Provide the (x, y) coordinate of the cell's center where the given text is located.  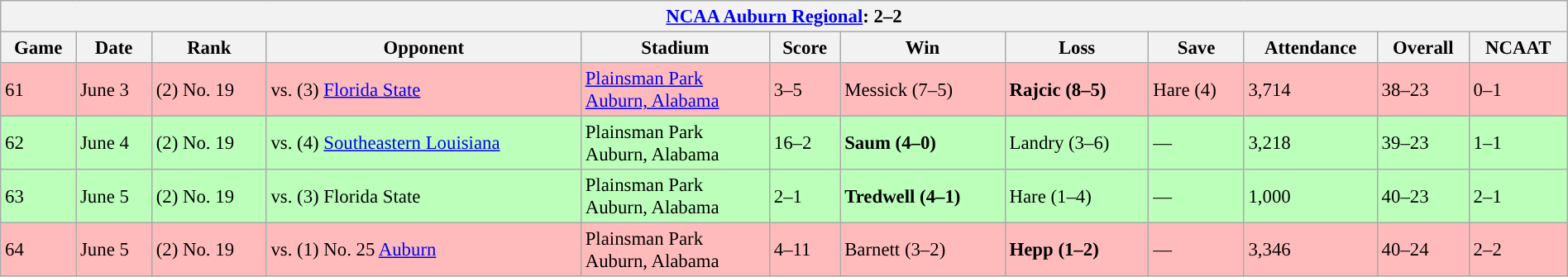
62 (38, 144)
40–23 (1422, 197)
1–1 (1518, 144)
Messick (7–5) (923, 89)
Attendance (1310, 47)
Tredwell (4–1) (923, 197)
vs. (1) No. 25 Auburn (423, 250)
Saum (4–0) (923, 144)
63 (38, 197)
vs. (4) Southeastern Louisiana (423, 144)
Date (114, 47)
Save (1196, 47)
Rajcic (8–5) (1077, 89)
64 (38, 250)
0–1 (1518, 89)
3–5 (804, 89)
38–23 (1422, 89)
Hare (4) (1196, 89)
Barnett (3–2) (923, 250)
4–11 (804, 250)
NCAAT (1518, 47)
61 (38, 89)
Opponent (423, 47)
Score (804, 47)
16–2 (804, 144)
3,714 (1310, 89)
Rank (208, 47)
Game (38, 47)
39–23 (1422, 144)
June 4 (114, 144)
Win (923, 47)
Hepp (1–2) (1077, 250)
Landry (3–6) (1077, 144)
3,218 (1310, 144)
Loss (1077, 47)
June 3 (114, 89)
NCAA Auburn Regional: 2–2 (784, 17)
40–24 (1422, 250)
Hare (1–4) (1077, 197)
1,000 (1310, 197)
3,346 (1310, 250)
Overall (1422, 47)
2–2 (1518, 250)
Stadium (675, 47)
